Find where the given text appears and provide that cell's center as (X, Y) coordinate. 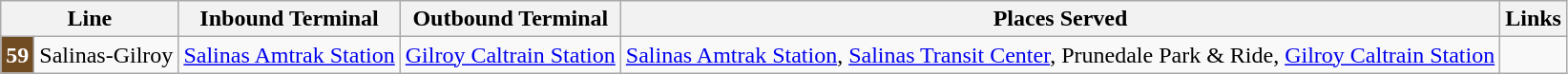
Line (90, 19)
Gilroy Caltrain Station (510, 55)
Salinas Amtrak Station, Salinas Transit Center, Prunedale Park & Ride, Gilroy Caltrain Station (1059, 55)
Inbound Terminal (289, 19)
Salinas-Gilroy (107, 55)
59 (17, 55)
Links (1534, 19)
Salinas Amtrak Station (289, 55)
Places Served (1059, 19)
Outbound Terminal (510, 19)
